Return [x, y] of the center of cell containing provided text 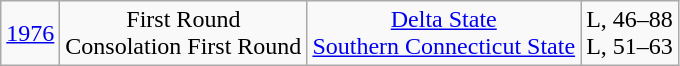
Delta StateSouthern Connecticut State [444, 34]
First RoundConsolation First Round [184, 34]
L, 46–88L, 51–63 [630, 34]
1976 [30, 34]
